Return the [X, Y] coordinate for the center point of the cell that contains the specified text.  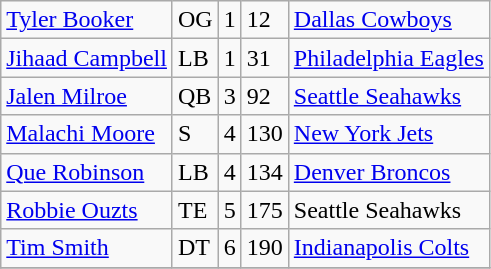
Dallas Cowboys [388, 20]
S [195, 134]
31 [264, 58]
Jalen Milroe [87, 96]
Indianapolis Colts [388, 248]
190 [264, 248]
130 [264, 134]
OG [195, 20]
Jihaad Campbell [87, 58]
12 [264, 20]
Philadelphia Eagles [388, 58]
Malachi Moore [87, 134]
134 [264, 172]
DT [195, 248]
5 [230, 210]
Tyler Booker [87, 20]
TE [195, 210]
New York Jets [388, 134]
175 [264, 210]
3 [230, 96]
6 [230, 248]
Denver Broncos [388, 172]
QB [195, 96]
Robbie Ouzts [87, 210]
Que Robinson [87, 172]
Tim Smith [87, 248]
92 [264, 96]
